Scan for the cell matching the given text and deliver its [X, Y] coordinate at center. 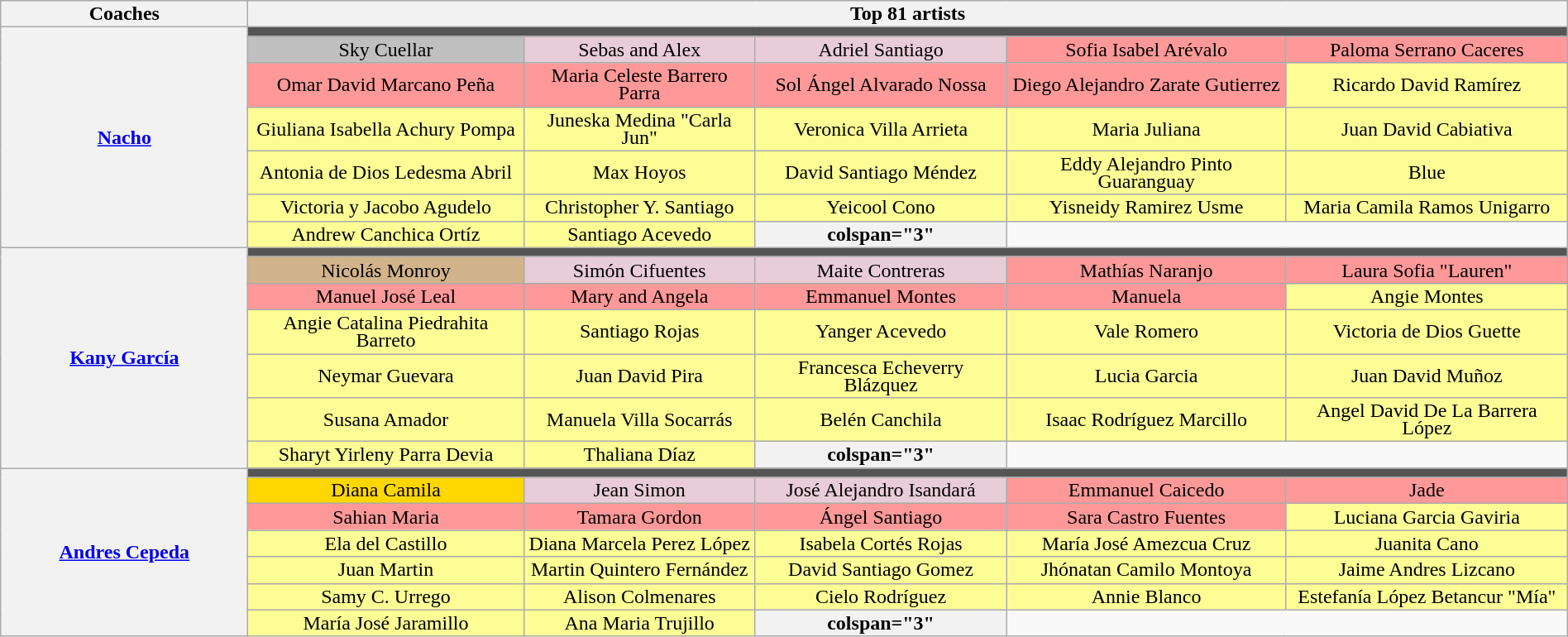
Manuel José Leal [385, 296]
Victoria de Dios Guette [1427, 331]
Manuela [1146, 296]
Maria Camila Ramos Unigarro [1427, 208]
Andres Cepeda [124, 553]
Omar David Marcano Peña [385, 84]
Yanger Acevedo [881, 331]
Estefanía López Betancur "Mía" [1427, 596]
Maria Celeste Barrero Parra [639, 84]
David Santiago Méndez [881, 172]
Maite Contreras [881, 270]
Susana Amador [385, 420]
Victoria y Jacobo Agudelo [385, 208]
Lucia Garcia [1146, 376]
Diana Marcela Perez López [639, 544]
Juneska Medina "Carla Jun" [639, 129]
Isabela Cortés Rojas [881, 544]
Emmanuel Montes [881, 296]
Ricardo David Ramírez [1427, 84]
Emmanuel Caicedo [1146, 491]
Juan Martin [385, 570]
Coaches [124, 14]
Blue [1427, 172]
Jean Simon [639, 491]
Sharyt Yirleny Parra Devia [385, 455]
Manuela Villa Socarrás [639, 420]
Yisneidy Ramirez Usme [1146, 208]
Jaime Andres Lizcano [1427, 570]
Paloma Serrano Caceres [1427, 50]
Juanita Cano [1427, 544]
Annie Blanco [1146, 596]
Juan David Pira [639, 376]
Nacho [124, 137]
Simón Cifuentes [639, 270]
Jade [1427, 491]
Kany García [124, 357]
Thaliana Díaz [639, 455]
Isaac Rodríguez Marcillo [1146, 420]
Giuliana Isabella Achury Pompa [385, 129]
María José Amezcua Cruz [1146, 544]
Jhónatan Camilo Montoya [1146, 570]
Eddy Alejandro Pinto Guaranguay [1146, 172]
Sky Cuellar [385, 50]
Martin Quintero Fernández [639, 570]
Sofia Isabel Arévalo [1146, 50]
Mary and Angela [639, 296]
Mathías Naranjo [1146, 270]
Cielo Rodríguez [881, 596]
Santiago Acevedo [639, 234]
Ela del Castillo [385, 544]
Laura Sofia "Lauren" [1427, 270]
Luciana Garcia Gaviria [1427, 517]
Adriel Santiago [881, 50]
Ana Maria Trujillo [639, 623]
Santiago Rojas [639, 331]
Alison Colmenares [639, 596]
Diana Camila [385, 491]
Juan David Cabiativa [1427, 129]
Belén Canchila [881, 420]
Top 81 artists [908, 14]
Yeicool Cono [881, 208]
José Alejandro Isandará [881, 491]
Andrew Canchica Ortíz [385, 234]
Angie Montes [1427, 296]
Ángel Santiago [881, 517]
Samy C. Urrego [385, 596]
Sebas and Alex [639, 50]
María José Jaramillo [385, 623]
Diego Alejandro Zarate Gutierrez [1146, 84]
Neymar Guevara [385, 376]
Nicolás Monroy [385, 270]
David Santiago Gomez [881, 570]
Sara Castro Fuentes [1146, 517]
Angie Catalina Piedrahita Barreto [385, 331]
Christopher Y. Santiago [639, 208]
Juan David Muñoz [1427, 376]
Vale Romero [1146, 331]
Francesca Echeverry Blázquez [881, 376]
Sol Ángel Alvarado Nossa [881, 84]
Angel David De La Barrera López [1427, 420]
Tamara Gordon [639, 517]
Antonia de Dios Ledesma Abril [385, 172]
Max Hoyos [639, 172]
Maria Juliana [1146, 129]
Veronica Villa Arrieta [881, 129]
Sahian Maria [385, 517]
